For the text-containing cell, return its midpoint in [x, y] coordinate format. 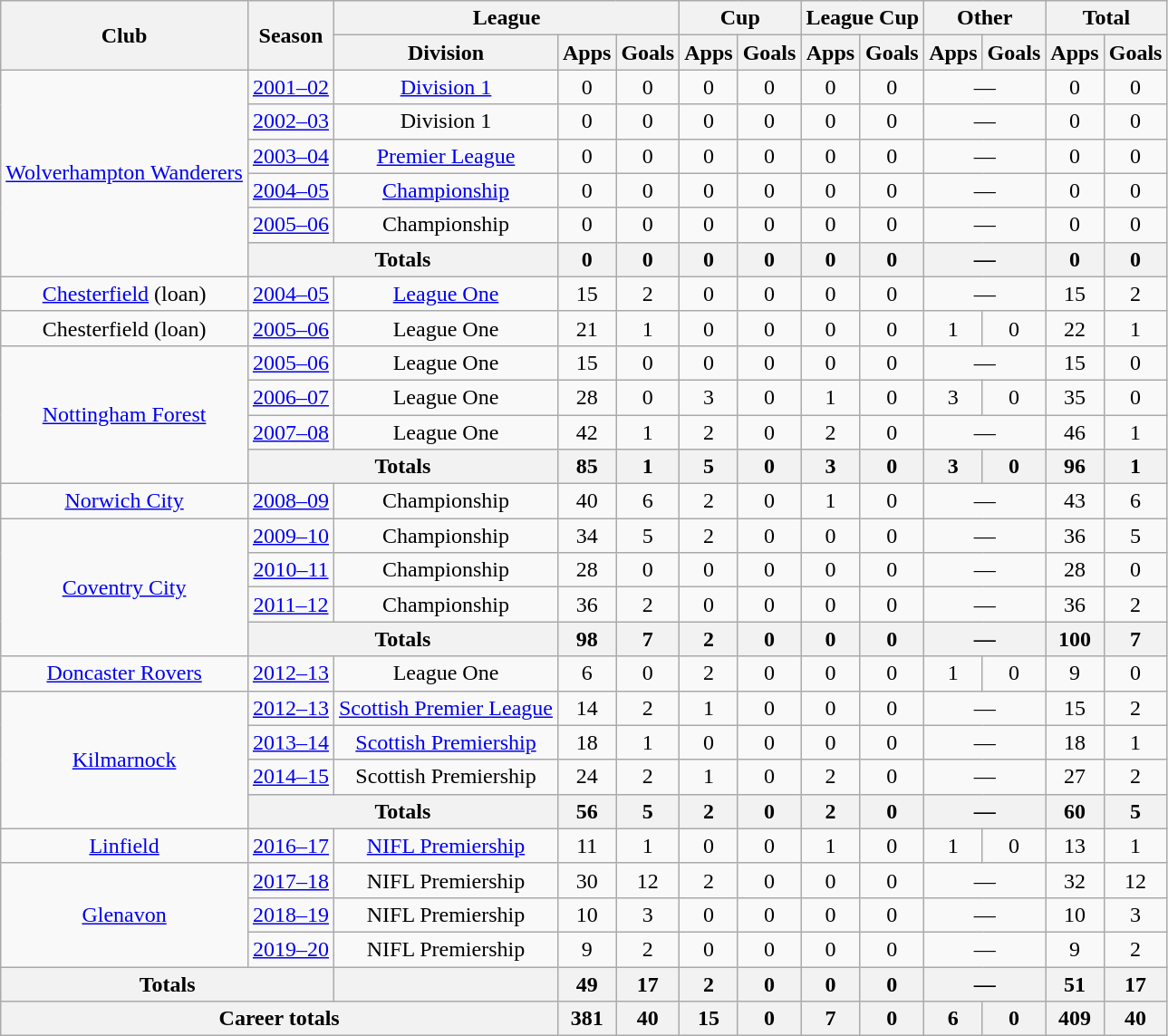
2018–19 [290, 915]
35 [1075, 397]
2019–20 [290, 949]
2002–03 [290, 121]
46 [1075, 432]
49 [586, 983]
43 [1075, 501]
Doncaster Rovers [125, 673]
14 [586, 708]
2009–10 [290, 536]
Club [125, 35]
Career totals [279, 1019]
Kilmarnock [125, 760]
32 [1075, 880]
21 [586, 328]
96 [1075, 467]
Nottingham Forest [125, 414]
Coventry City [125, 587]
2016–17 [290, 846]
Season [290, 35]
34 [586, 536]
13 [1075, 846]
Other [985, 18]
Linfield [125, 846]
2008–09 [290, 501]
409 [1075, 1019]
60 [1075, 811]
Scottish Premier League [446, 708]
Premier League [446, 156]
56 [586, 811]
24 [586, 777]
100 [1075, 639]
Cup [740, 18]
League Cup [863, 18]
Total [1106, 18]
42 [586, 432]
2007–08 [290, 432]
Norwich City [125, 501]
51 [1075, 983]
2011–12 [290, 605]
League [506, 18]
2013–14 [290, 742]
2003–04 [290, 156]
2006–07 [290, 397]
Glenavon [125, 915]
98 [586, 639]
2010–11 [290, 570]
2014–15 [290, 777]
381 [586, 1019]
30 [586, 880]
27 [1075, 777]
85 [586, 467]
Division [446, 53]
Wolverhampton Wanderers [125, 173]
11 [586, 846]
22 [1075, 328]
2001–02 [290, 87]
2017–18 [290, 880]
